For the text-containing cell, return its midpoint in (x, y) coordinate format. 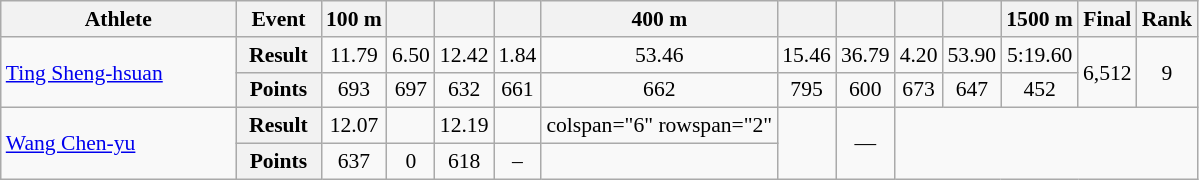
53.90 (972, 55)
647 (972, 90)
36.79 (866, 55)
Athlete (118, 19)
618 (464, 162)
100 m (354, 19)
1500 m (1040, 19)
1.84 (518, 55)
632 (464, 90)
12.42 (464, 55)
400 m (659, 19)
Wang Chen-yu (118, 144)
5:19.60 (1040, 55)
Ting Sheng-hsuan (118, 72)
0 (411, 162)
— (866, 144)
662 (659, 90)
637 (354, 162)
693 (354, 90)
697 (411, 90)
661 (518, 90)
6,512 (1108, 72)
Event (278, 19)
795 (806, 90)
colspan="6" rowspan="2" (659, 126)
12.07 (354, 126)
53.46 (659, 55)
Rank (1168, 19)
9 (1168, 72)
673 (919, 90)
– (518, 162)
11.79 (354, 55)
Final (1108, 19)
452 (1040, 90)
6.50 (411, 55)
15.46 (806, 55)
12.19 (464, 126)
4.20 (919, 55)
600 (866, 90)
